Return the (X, Y) coordinate for the center point of the cell that contains the specified text.  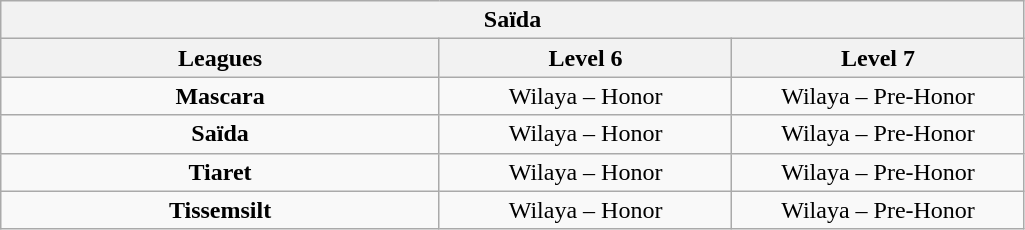
Leagues (220, 58)
Tissemsilt (220, 210)
Tiaret (220, 172)
Mascara (220, 96)
Level 6 (585, 58)
Level 7 (878, 58)
